Extract the (X, Y) coordinate from the center of the cell holding the provided text.  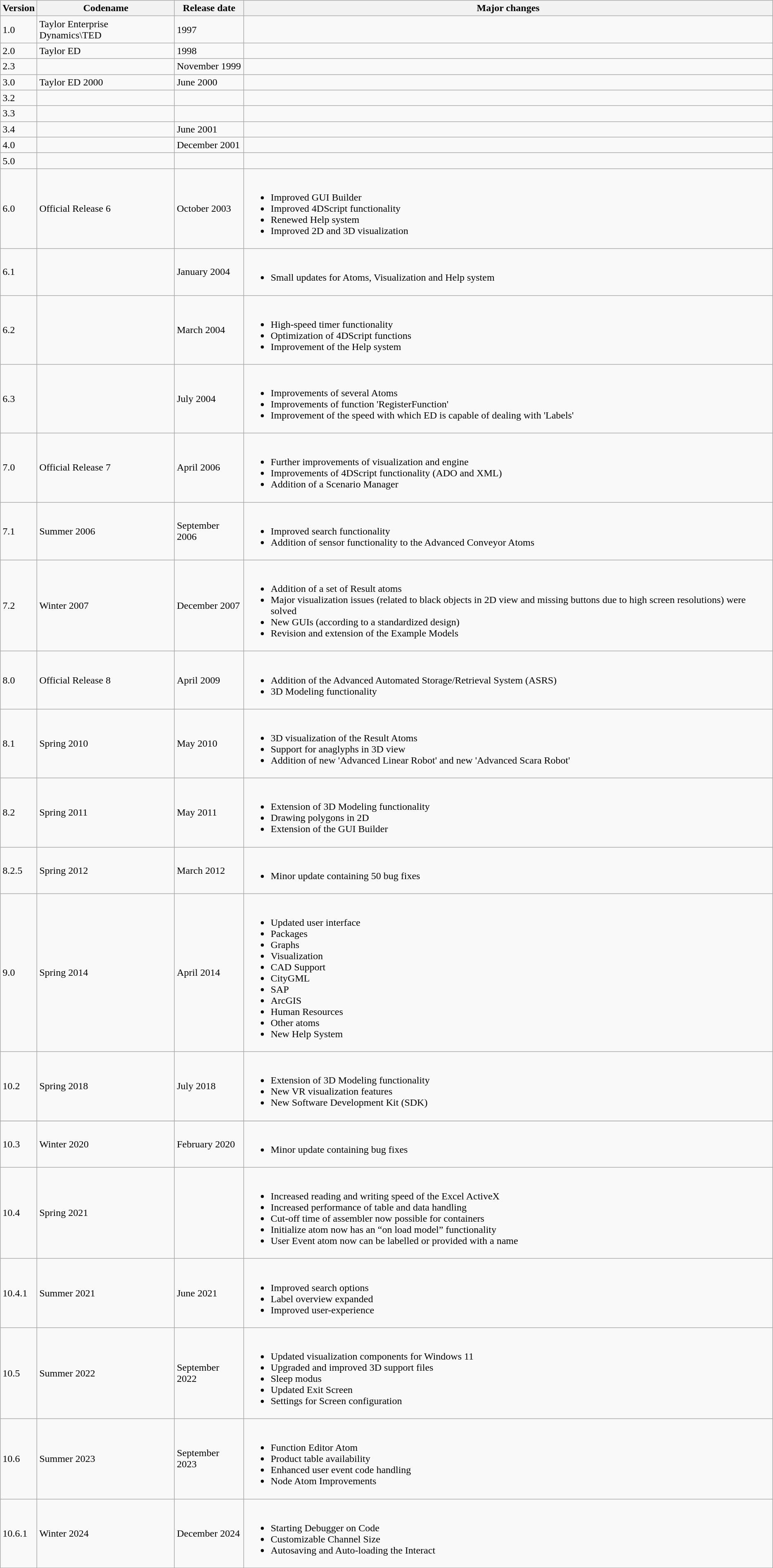
Summer 2021 (106, 1293)
7.2 (19, 606)
3.3 (19, 114)
Codename (106, 8)
2.3 (19, 66)
Winter 2024 (106, 1534)
Minor update containing 50 bug fixes (508, 870)
April 2014 (209, 972)
June 2000 (209, 82)
November 1999 (209, 66)
Spring 2011 (106, 812)
September 2022 (209, 1373)
Official Release 6 (106, 208)
June 2021 (209, 1293)
6.3 (19, 399)
Major changes (508, 8)
Official Release 8 (106, 680)
Summer 2023 (106, 1459)
Spring 2012 (106, 870)
September 2006 (209, 531)
10.3 (19, 1144)
January 2004 (209, 272)
March 2012 (209, 870)
Addition of the Advanced Automated Storage/Retrieval System (ASRS)3D Modeling functionality (508, 680)
Version (19, 8)
3D visualization of the Result AtomsSupport for anaglyphs in 3D viewAddition of new 'Advanced Linear Robot' and new 'Advanced Scara Robot' (508, 744)
February 2020 (209, 1144)
Improved search functionalityAddition of sensor functionality to the Advanced Conveyor Atoms (508, 531)
October 2003 (209, 208)
7.0 (19, 468)
Summer 2022 (106, 1373)
May 2010 (209, 744)
Summer 2006 (106, 531)
10.5 (19, 1373)
Further improvements of visualization and engineImprovements of 4DScript functionality (ADO and XML)Addition of a Scenario Manager (508, 468)
December 2024 (209, 1534)
3.2 (19, 98)
December 2007 (209, 606)
High-speed timer functionalityOptimization of 4DScript functionsImprovement of the Help system (508, 330)
July 2018 (209, 1086)
Updated visualization components for Windows 11Upgraded and improved 3D support filesSleep modusUpdated Exit ScreenSettings for Screen configuration (508, 1373)
8.0 (19, 680)
3.4 (19, 129)
1.0 (19, 30)
10.4 (19, 1213)
10.2 (19, 1086)
10.6 (19, 1459)
8.2 (19, 812)
Improvements of several AtomsImprovements of function 'RegisterFunction'Improvement of the speed with which ED is capable of dealing with 'Labels' (508, 399)
8.2.5 (19, 870)
Spring 2014 (106, 972)
1997 (209, 30)
1998 (209, 51)
July 2004 (209, 399)
Starting Debugger on CodeCustomizable Channel SizeAutosaving and Auto-loading the Interact (508, 1534)
6.2 (19, 330)
Extension of 3D Modeling functionalityNew VR visualization featuresNew Software Development Kit (SDK) (508, 1086)
September 2023 (209, 1459)
March 2004 (209, 330)
June 2001 (209, 129)
Updated user interfacePackagesGraphsVisualizationCAD SupportCityGMLSAPArcGISHuman ResourcesOther atomsNew Help System (508, 972)
10.6.1 (19, 1534)
2.0 (19, 51)
December 2001 (209, 145)
Taylor ED (106, 51)
April 2009 (209, 680)
3.0 (19, 82)
May 2011 (209, 812)
Release date (209, 8)
7.1 (19, 531)
10.4.1 (19, 1293)
Spring 2021 (106, 1213)
Small updates for Atoms, Visualization and Help system (508, 272)
6.1 (19, 272)
Taylor ED 2000 (106, 82)
Minor update containing bug fixes (508, 1144)
Improved GUI BuilderImproved 4DScript functionalityRenewed Help systemImproved 2D and 3D visualization (508, 208)
Winter 2007 (106, 606)
Taylor Enterprise Dynamics\TED (106, 30)
Winter 2020 (106, 1144)
5.0 (19, 161)
Spring 2018 (106, 1086)
Spring 2010 (106, 744)
Improved search optionsLabel overview expandedImproved user-experience (508, 1293)
9.0 (19, 972)
6.0 (19, 208)
April 2006 (209, 468)
4.0 (19, 145)
Function Editor AtomProduct table availabilityEnhanced user event code handlingNode Atom Improvements (508, 1459)
Extension of 3D Modeling functionalityDrawing polygons in 2DExtension of the GUI Builder (508, 812)
Official Release 7 (106, 468)
8.1 (19, 744)
